Pinpoint the cell where the given text exists, returning its [x, y] midpoint coordinate. 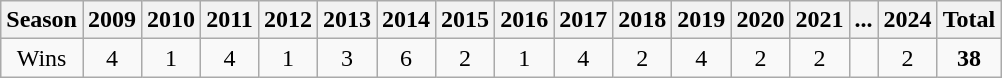
2011 [230, 20]
2012 [288, 20]
2009 [112, 20]
Season [42, 20]
3 [346, 58]
2013 [346, 20]
2020 [760, 20]
6 [406, 58]
2016 [524, 20]
2014 [406, 20]
2018 [642, 20]
2019 [702, 20]
2017 [584, 20]
Total [969, 20]
2015 [466, 20]
... [864, 20]
2010 [172, 20]
2021 [820, 20]
Wins [42, 58]
38 [969, 58]
2024 [908, 20]
